Find where the given text appears and provide that cell's center as (x, y) coordinate. 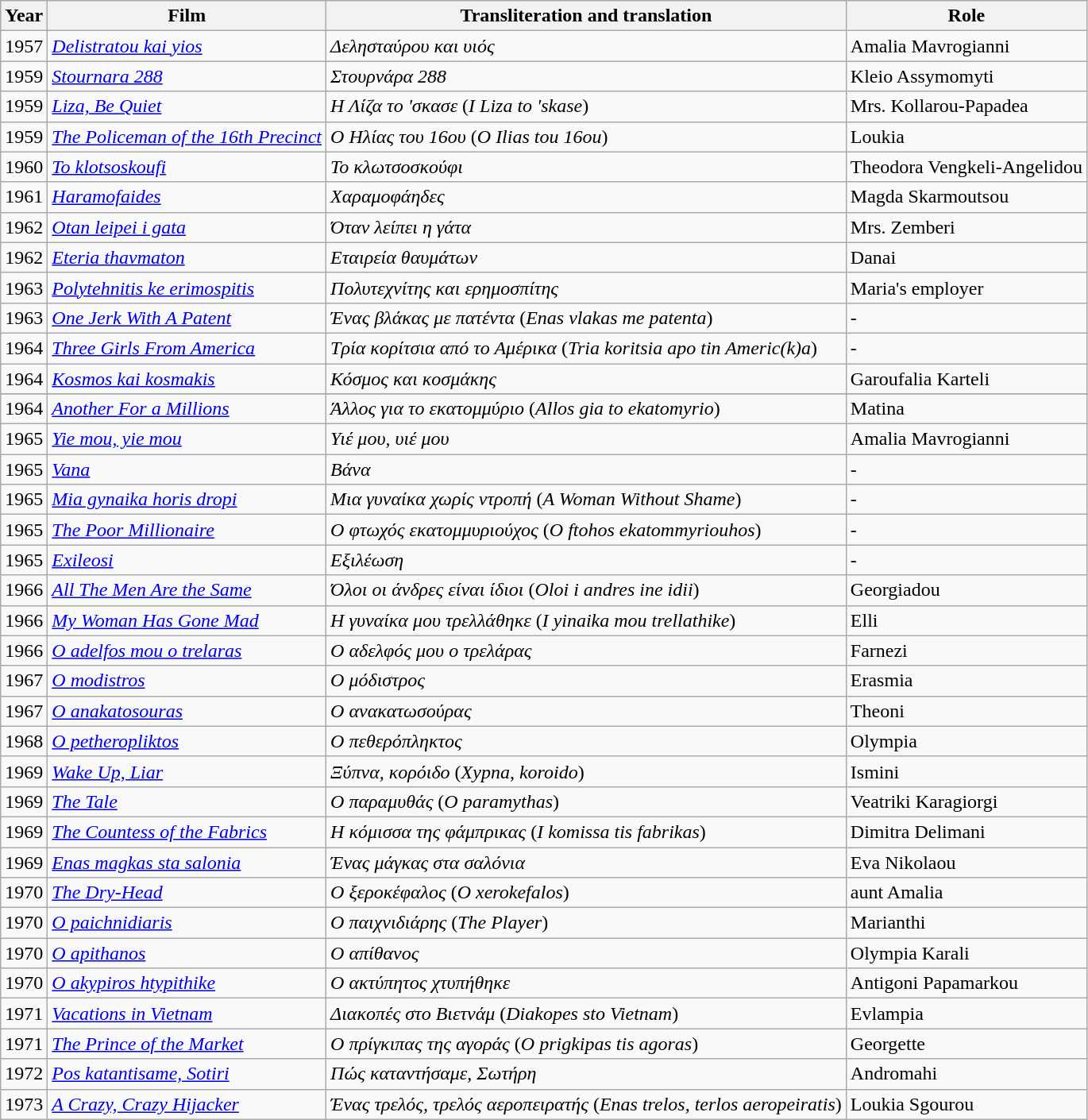
Year (24, 16)
Eteria thavmaton (187, 257)
Ξύπνα, κορόιδο (Xypna, koroido) (586, 771)
1957 (24, 46)
Η γυναίκα μου τρελλάθηκε (I yinaika mou trellathike) (586, 620)
To klotsoskoufi (187, 167)
Olympia (966, 741)
Three Girls From America (187, 348)
Polytehnitis ke erimospitis (187, 288)
Andromahi (966, 1074)
Mrs. Kollarou-Papadea (966, 106)
Ο Ηλίας του 16ου (O Ilias tou 16ou) (586, 137)
Βάνα (586, 469)
Eva Nikolaou (966, 862)
O paichnidiaris (187, 923)
Ένας τρελός, τρελός αεροπειρατής (Enas trelos, terlos aeropeiratis) (586, 1104)
My Woman Has Gone Mad (187, 620)
Another For a Millions (187, 409)
O anakatosouras (187, 711)
Ο φτωχός εκατομμυριούχος (O ftohos ekatommyriouhos) (586, 530)
Η Λίζα το 'σκασε (I Liza to 'skase) (586, 106)
Η κόμισσα της φάμπρικας (I komissa tis fabrikas) (586, 832)
Loukia (966, 137)
Ismini (966, 771)
Theodora Vengkeli-Angelidou (966, 167)
Πώς καταντήσαμε, Σωτήρη (586, 1074)
Erasmia (966, 681)
All The Men Are the Same (187, 590)
Το κλωτσοσκούφι (586, 167)
Ο απίθανος (586, 953)
Χαραμοφάηδες (586, 197)
Ο πεθερόπληκτος (586, 741)
Haramofaides (187, 197)
Κόσμος και κοσμάκης (586, 379)
Delistratou kai yios (187, 46)
1968 (24, 741)
The Tale (187, 801)
O akypiros htypithike (187, 983)
Vacations in Vietnam (187, 1014)
Stournara 288 (187, 76)
Όλοι οι άνδρες είναι ίδιοι (Oloi i andres ine idii) (586, 590)
Kosmos kai kosmakis (187, 379)
Δελησταύρου και υιός (586, 46)
1972 (24, 1074)
Film (187, 16)
Magda Skarmoutsou (966, 197)
Wake Up, Liar (187, 771)
1961 (24, 197)
Pos katantisame, Sotiri (187, 1074)
Maria's employer (966, 288)
O petheropliktos (187, 741)
O adelfos mou o trelaras (187, 651)
O apithanos (187, 953)
1960 (24, 167)
1973 (24, 1104)
Mrs. Zemberi (966, 227)
O modistros (187, 681)
Ο παιχνιδιάρης (The Player) (586, 923)
Όταν λείπει η γάτα (586, 227)
One Jerk With A Patent (187, 318)
Theoni (966, 711)
Marianthi (966, 923)
Στουρνάρα 288 (586, 76)
Ο παραμυθάς (O paramythas) (586, 801)
The Dry-Head (187, 893)
Τρία κορίτσια από το Αμέρικα (Tria koritsia apo tin Americ(k)a) (586, 348)
Μια γυναίκα χωρίς ντροπή (A Woman Without Shame) (586, 500)
Yie mou, yie mou (187, 439)
Ο ακτύπητος χτυπήθηκε (586, 983)
Ο ξεροκέφαλος (O xerokefalos) (586, 893)
Ένας μάγκας στα σαλόνια (586, 862)
Διακοπές στο Βιετνάμ (Diakopes sto Vietnam) (586, 1014)
Dimitra Delimani (966, 832)
Georgette (966, 1044)
The Policeman of the 16th Precinct (187, 137)
Υιέ μου, υιέ μου (586, 439)
Ο ανακατωσούρας (586, 711)
Farnezi (966, 651)
Danai (966, 257)
The Poor Millionaire (187, 530)
Elli (966, 620)
Ο μόδιστρος (586, 681)
Transliteration and translation (586, 16)
Georgiadou (966, 590)
Ο αδελφός μου ο τρελάρας (586, 651)
Evlampia (966, 1014)
Garoufalia Karteli (966, 379)
Vana (187, 469)
The Prince of the Market (187, 1044)
Exileosi (187, 560)
Εξιλέωση (586, 560)
Olympia Karali (966, 953)
Otan leipei i gata (187, 227)
Mia gynaika horis dropi (187, 500)
A Crazy, Crazy Hijacker (187, 1104)
Άλλος για το εκατομμύριο (Allos gia to ekatomyrio) (586, 409)
The Countess of the Fabrics (187, 832)
Liza, Be Quiet (187, 106)
Role (966, 16)
Kleio Assymomyti (966, 76)
Ένας βλάκας με πατέντα (Enas vlakas me patenta) (586, 318)
aunt Amalia (966, 893)
Πολυτεχνίτης και ερημοσπίτης (586, 288)
Enas magkas sta salonia (187, 862)
Matina (966, 409)
Εταιρεία θαυμάτων (586, 257)
Veatriki Karagiorgi (966, 801)
Antigoni Papamarkou (966, 983)
Ο πρίγκιπας της αγοράς (O prigkipas tis agoras) (586, 1044)
Loukia Sgourou (966, 1104)
